Identify which cell holds the provided text, then report its (x, y) central coordinate. 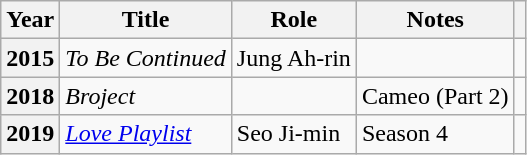
2015 (30, 58)
Jung Ah-rin (294, 58)
Role (294, 20)
Notes (435, 20)
Broject (146, 96)
2018 (30, 96)
Seo Ji-min (294, 134)
Love Playlist (146, 134)
Season 4 (435, 134)
Year (30, 20)
2019 (30, 134)
Cameo (Part 2) (435, 96)
To Be Continued (146, 58)
Title (146, 20)
